Detect which cell encompasses the target text, then output its (X, Y) center coordinate. 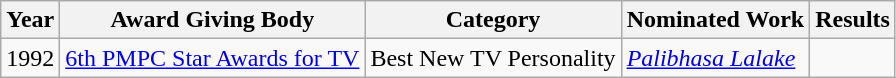
6th PMPC Star Awards for TV (212, 58)
Nominated Work (716, 20)
Award Giving Body (212, 20)
Palibhasa Lalake (716, 58)
Year (30, 20)
Category (493, 20)
Results (853, 20)
1992 (30, 58)
Best New TV Personality (493, 58)
